Detect which cell encompasses the target text, then output its [x, y] center coordinate. 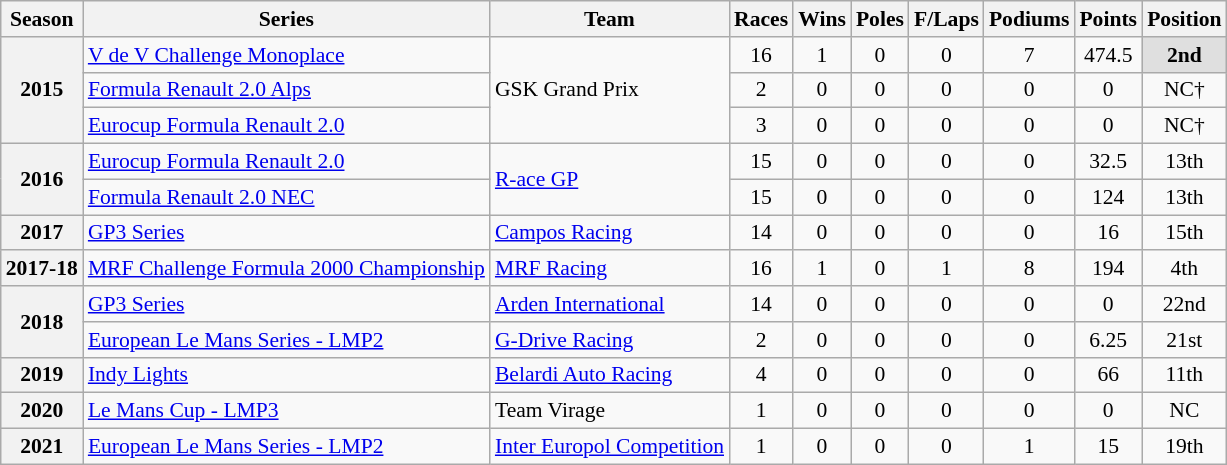
4 [761, 375]
4th [1184, 269]
F/Laps [946, 19]
2nd [1184, 55]
2018 [42, 322]
22nd [1184, 304]
NC [1184, 411]
6.25 [1108, 340]
Podiums [1030, 19]
Inter Europol Competition [610, 447]
G-Drive Racing [610, 340]
15th [1184, 233]
Position [1184, 19]
2021 [42, 447]
21st [1184, 340]
19th [1184, 447]
Indy Lights [286, 375]
Wins [822, 19]
Arden International [610, 304]
Points [1108, 19]
Races [761, 19]
2016 [42, 180]
2020 [42, 411]
MRF Racing [610, 269]
Series [286, 19]
8 [1030, 269]
MRF Challenge Formula 2000 Championship [286, 269]
2017 [42, 233]
7 [1030, 55]
11th [1184, 375]
Le Mans Cup - LMP3 [286, 411]
2017-18 [42, 269]
Belardi Auto Racing [610, 375]
R-ace GP [610, 180]
Team [610, 19]
2019 [42, 375]
66 [1108, 375]
124 [1108, 197]
194 [1108, 269]
Team Virage [610, 411]
474.5 [1108, 55]
3 [761, 126]
GSK Grand Prix [610, 90]
V de V Challenge Monoplace [286, 55]
Formula Renault 2.0 NEC [286, 197]
Formula Renault 2.0 Alps [286, 90]
2015 [42, 90]
Poles [880, 19]
32.5 [1108, 162]
Season [42, 19]
Campos Racing [610, 233]
